Return the (x, y) coordinate for the center point of the cell that contains the specified text.  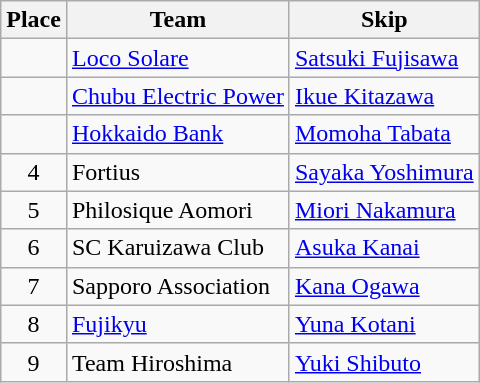
9 (34, 362)
Philosique Aomori (178, 210)
Ikue Kitazawa (384, 96)
SC Karuizawa Club (178, 248)
Sapporo Association (178, 286)
6 (34, 248)
5 (34, 210)
Momoha Tabata (384, 134)
Fortius (178, 172)
8 (34, 324)
Asuka Kanai (384, 248)
Team Hiroshima (178, 362)
Sayaka Yoshimura (384, 172)
Team (178, 20)
Skip (384, 20)
Hokkaido Bank (178, 134)
Loco Solare (178, 58)
Yuna Kotani (384, 324)
Place (34, 20)
7 (34, 286)
Miori Nakamura (384, 210)
Satsuki Fujisawa (384, 58)
Fujikyu (178, 324)
Chubu Electric Power (178, 96)
Kana Ogawa (384, 286)
Yuki Shibuto (384, 362)
4 (34, 172)
